Output the (x, y) coordinate of the center of the cell containing the given text.  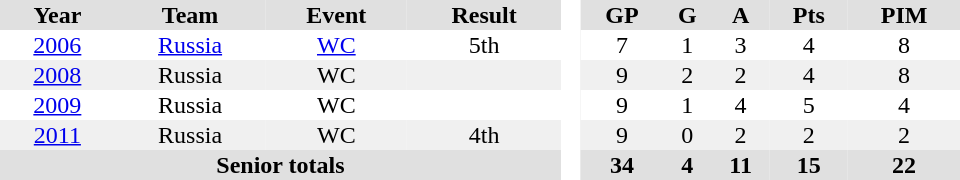
G (688, 15)
Senior totals (280, 165)
11 (741, 165)
15 (808, 165)
22 (904, 165)
GP (622, 15)
A (741, 15)
2006 (58, 45)
4th (484, 135)
2009 (58, 105)
Pts (808, 15)
Year (58, 15)
34 (622, 165)
2011 (58, 135)
5th (484, 45)
Result (484, 15)
Team (190, 15)
Event (336, 15)
2008 (58, 75)
PIM (904, 15)
5 (808, 105)
3 (741, 45)
0 (688, 135)
7 (622, 45)
